Find where the given text appears and provide that cell's center as (x, y) coordinate. 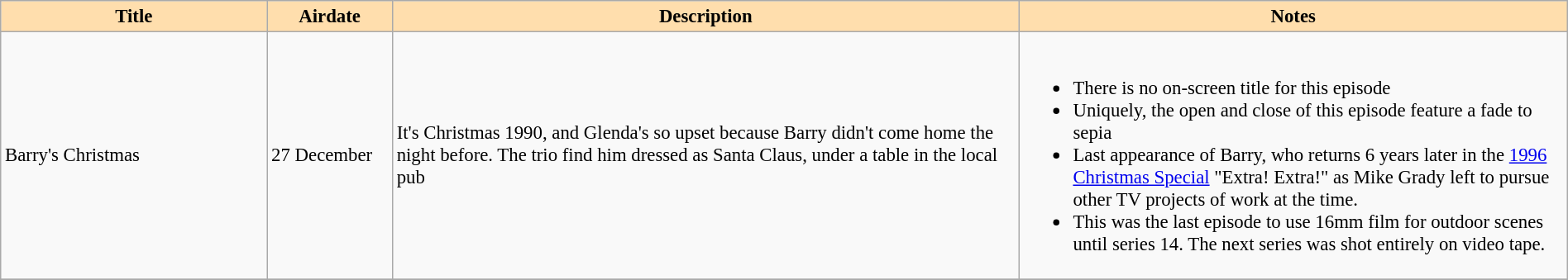
Title (134, 17)
27 December (330, 155)
Airdate (330, 17)
Notes (1293, 17)
Description (705, 17)
Barry's Christmas (134, 155)
